Return (X, Y) of the center of cell containing provided text 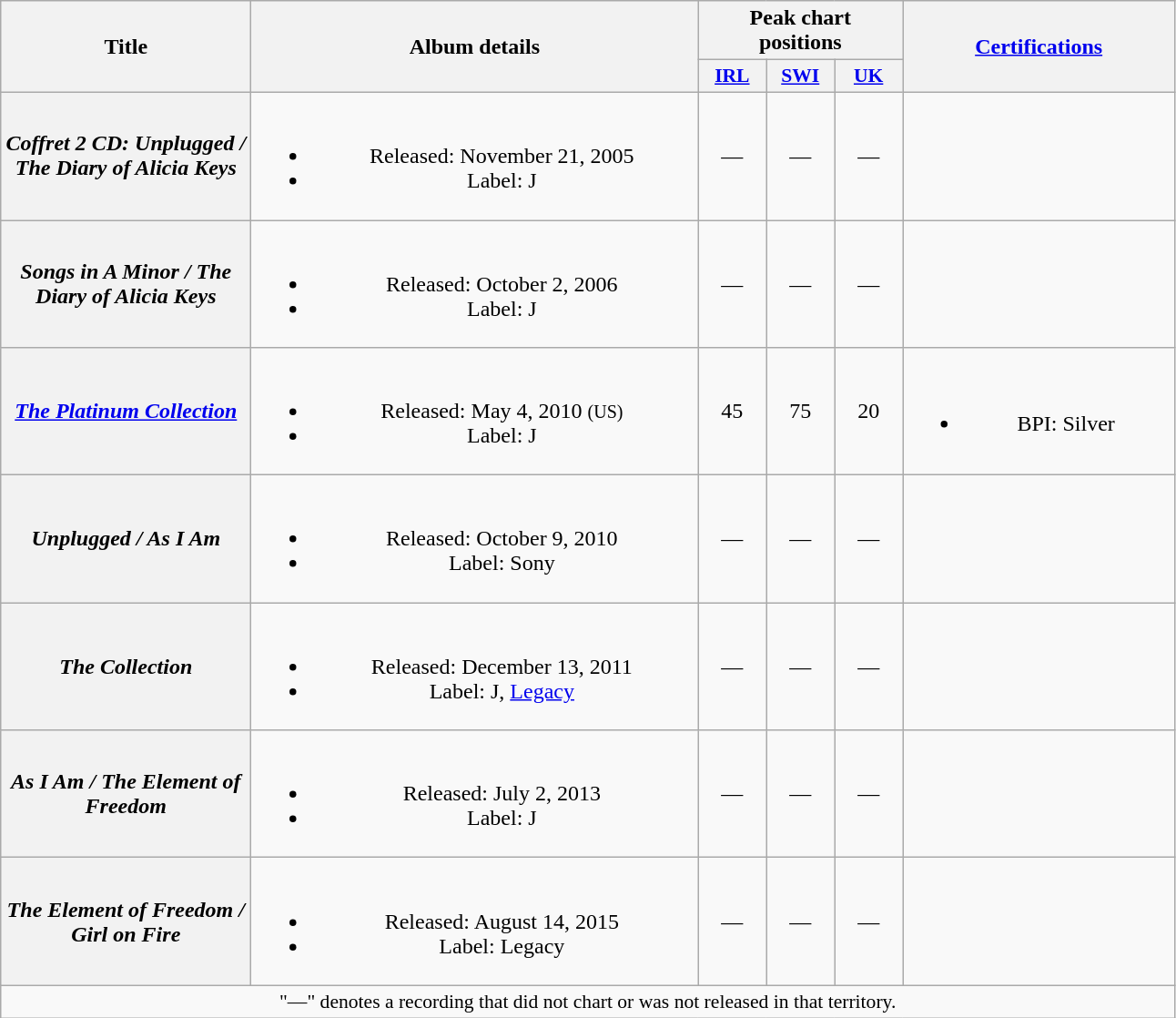
As I Am / The Element of Freedom (126, 794)
IRL (732, 76)
Album details (475, 47)
"—" denotes a recording that did not chart or was not released in that territory. (588, 1002)
Peak chartpositions (801, 31)
The Collection (126, 667)
The Element of Freedom / Girl on Fire (126, 921)
Unplugged / As I Am (126, 539)
Title (126, 47)
Released: August 14, 2015Label: Legacy (475, 921)
Released: October 9, 2010Label: Sony (475, 539)
Released: May 4, 2010 (US)Label: J (475, 412)
45 (732, 412)
UK (868, 76)
Released: October 2, 2006Label: J (475, 284)
The Platinum Collection (126, 412)
BPI: Silver (1039, 412)
20 (868, 412)
Released: November 21, 2005Label: J (475, 156)
Released: December 13, 2011Label: J, Legacy (475, 667)
Coffret 2 CD: Unplugged / The Diary of Alicia Keys (126, 156)
Certifications (1039, 47)
Songs in A Minor / The Diary of Alicia Keys (126, 284)
SWI (801, 76)
75 (801, 412)
Released: July 2, 2013Label: J (475, 794)
